Pinpoint the cell where the given text exists, returning its (x, y) midpoint coordinate. 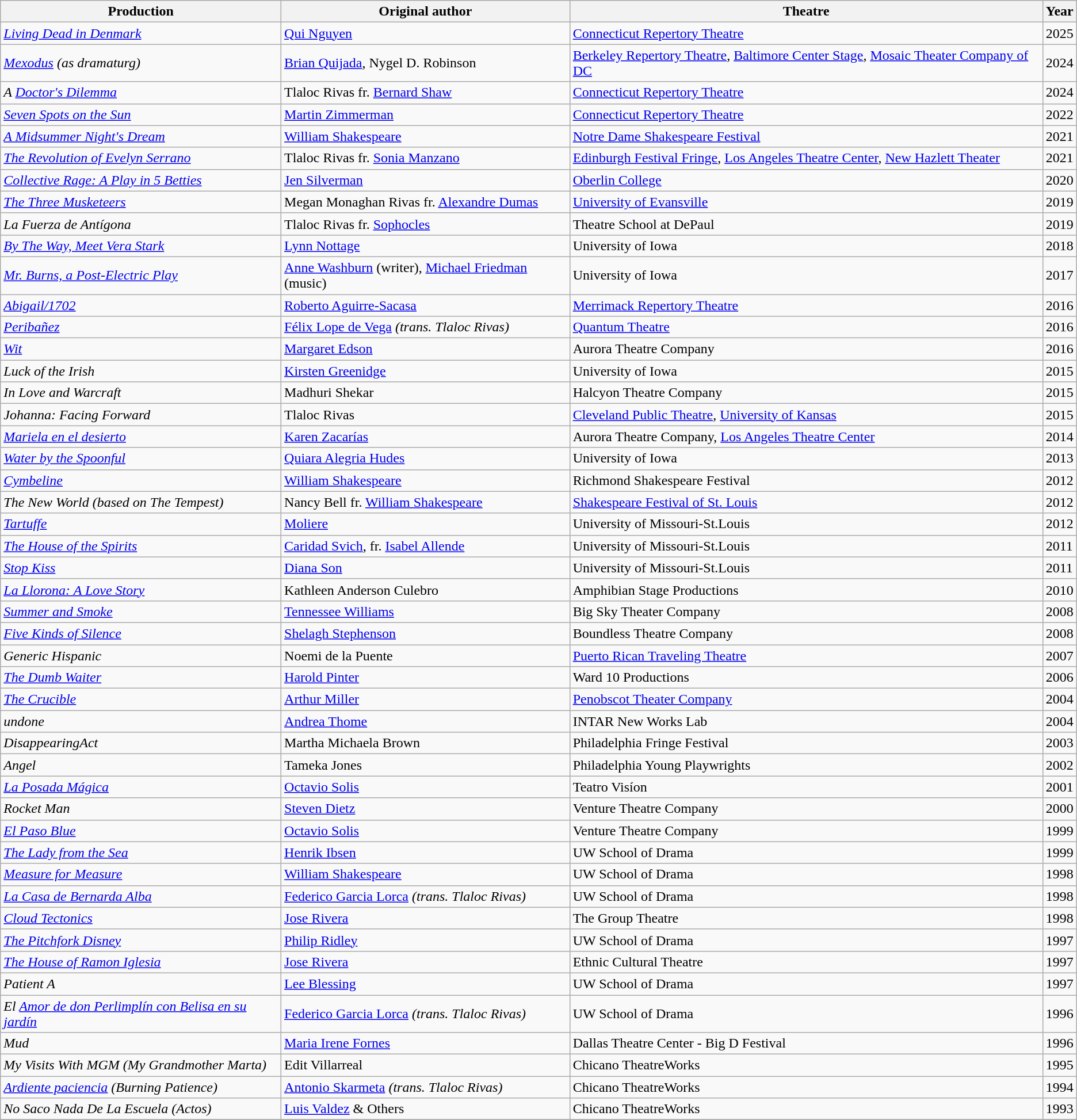
2020 (1060, 180)
A Doctor's Dilemma (141, 93)
Richmond Shakespeare Festival (806, 480)
Berkeley Repertory Theatre, Baltimore Center Stage, Mosaic Theater Company of DC (806, 63)
2025 (1060, 33)
Teatro Visíon (806, 787)
University of Evansville (806, 202)
Tameka Jones (426, 765)
Theatre (806, 12)
DisappearingAct (141, 743)
La Casa de Bernarda Alba (141, 896)
Original author (426, 12)
The Pitchfork Disney (141, 940)
Theatre School at DePaul (806, 224)
Peribañez (141, 327)
Mariela en el desierto (141, 437)
INTAR New Works Lab (806, 721)
Antonio Skarmeta (trans. Tlaloc Rivas) (426, 1087)
Five Kinds of Silence (141, 633)
Shakespeare Festival of St. Louis (806, 502)
El Amor de don Perlimplín con Belisa en su jardín (141, 1014)
Félix Lope de Vega (trans. Tlaloc Rivas) (426, 327)
1993 (1060, 1109)
Angel (141, 765)
Penobscot Theater Company (806, 699)
Mud (141, 1043)
Tlaloc Rivas fr. Bernard Shaw (426, 93)
Johanna: Facing Forward (141, 415)
Lynn Nottage (426, 246)
Lee Blessing (426, 984)
Big Sky Theater Company (806, 611)
Martin Zimmerman (426, 114)
Moliere (426, 524)
Madhuri Shekar (426, 393)
The House of the Spirits (141, 546)
2010 (1060, 590)
Steven Dietz (426, 809)
2017 (1060, 275)
Karen Zacarías (426, 437)
1995 (1060, 1065)
Halcyon Theatre Company (806, 393)
Qui Nguyen (426, 33)
Aurora Theatre Company, Los Angeles Theatre Center (806, 437)
Stop Kiss (141, 568)
Tennessee Williams (426, 611)
In Love and Warcraft (141, 393)
Shelagh Stephenson (426, 633)
Rocket Man (141, 809)
1994 (1060, 1087)
Wit (141, 349)
undone (141, 721)
Patient A (141, 984)
Margaret Edson (426, 349)
Summer and Smoke (141, 611)
2000 (1060, 809)
Quiara Alegria Hudes (426, 458)
La Posada Mágica (141, 787)
Caridad Svich, fr. Isabel Allende (426, 546)
2003 (1060, 743)
Merrimack Repertory Theatre (806, 305)
The Group Theatre (806, 918)
Tlaloc Rivas (426, 415)
Puerto Rican Traveling Theatre (806, 655)
Luis Valdez & Others (426, 1109)
2006 (1060, 678)
El Paso Blue (141, 831)
Noemi de la Puente (426, 655)
2002 (1060, 765)
The House of Ramon Iglesia (141, 962)
Notre Dame Shakespeare Festival (806, 136)
The Revolution of Evelyn Serrano (141, 158)
Martha Michaela Brown (426, 743)
Ward 10 Productions (806, 678)
Ethnic Cultural Theatre (806, 962)
Year (1060, 12)
Generic Hispanic (141, 655)
The Dumb Waiter (141, 678)
Edinburgh Festival Fringe, Los Angeles Theatre Center, New Hazlett Theater (806, 158)
The Crucible (141, 699)
2001 (1060, 787)
Aurora Theatre Company (806, 349)
La Llorona: A Love Story (141, 590)
2018 (1060, 246)
Cloud Tectonics (141, 918)
Measure for Measure (141, 874)
Philadelphia Fringe Festival (806, 743)
Kirsten Greenidge (426, 371)
Oberlin College (806, 180)
My Visits With MGM (My Grandmother Marta) (141, 1065)
Diana Son (426, 568)
Boundless Theatre Company (806, 633)
2022 (1060, 114)
Water by the Spoonful (141, 458)
Seven Spots on the Sun (141, 114)
By The Way, Meet Vera Stark (141, 246)
Mexodus (as dramaturg) (141, 63)
Mr. Burns, a Post-Electric Play (141, 275)
Tlaloc Rivas fr. Sophocles (426, 224)
The Three Musketeers (141, 202)
Andrea Thome (426, 721)
Roberto Aguirre-Sacasa (426, 305)
Brian Quijada, Nygel D. Robinson (426, 63)
Harold Pinter (426, 678)
Jen Silverman (426, 180)
Production (141, 12)
2007 (1060, 655)
Henrik Ibsen (426, 853)
Ardiente paciencia (Burning Patience) (141, 1087)
Living Dead in Denmark (141, 33)
Luck of the Irish (141, 371)
Maria Irene Fornes (426, 1043)
Philadelphia Young Playwrights (806, 765)
La Fuerza de Antígona (141, 224)
The New World (based on The Tempest) (141, 502)
Quantum Theatre (806, 327)
Anne Washburn (writer), Michael Friedman (music) (426, 275)
The Lady from the Sea (141, 853)
Nancy Bell fr. William Shakespeare (426, 502)
Cymbeline (141, 480)
Tlaloc Rivas fr. Sonia Manzano (426, 158)
Philip Ridley (426, 940)
Kathleen Anderson Culebro (426, 590)
Edit Villarreal (426, 1065)
Megan Monaghan Rivas fr. Alexandre Dumas (426, 202)
2013 (1060, 458)
2014 (1060, 437)
Dallas Theatre Center - Big D Festival (806, 1043)
A Midsummer Night's Dream (141, 136)
Tartuffe (141, 524)
Collective Rage: A Play in 5 Betties (141, 180)
No Saco Nada De La Escuela (Actos) (141, 1109)
Cleveland Public Theatre, University of Kansas (806, 415)
Arthur Miller (426, 699)
Abigail/1702 (141, 305)
Amphibian Stage Productions (806, 590)
